Find where the given text appears and provide that cell's center as (X, Y) coordinate. 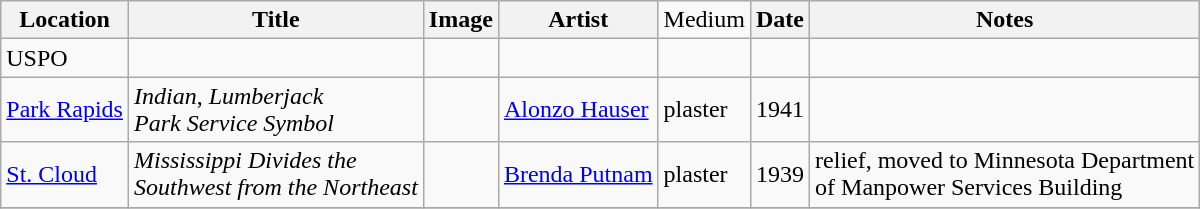
1939 (780, 174)
relief, moved to Minnesota Departmentof Manpower Services Building (1005, 174)
Artist (578, 20)
Notes (1005, 20)
Image (460, 20)
Title (276, 20)
Medium (704, 20)
Location (65, 20)
Indian, LumberjackPark Service Symbol (276, 110)
Brenda Putnam (578, 174)
Mississippi Divides theSouthwest from the Northeast (276, 174)
Alonzo Hauser (578, 110)
1941 (780, 110)
Park Rapids (65, 110)
St. Cloud (65, 174)
USPO (65, 58)
Date (780, 20)
